Provide the (X, Y) coordinate of the cell's center where the given text is located.  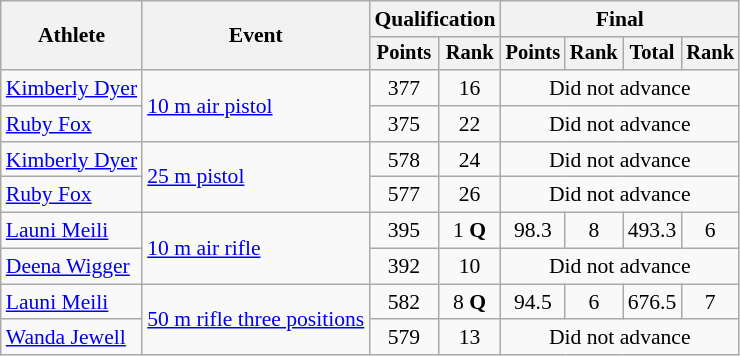
8 (594, 231)
10 m air rifle (256, 248)
676.5 (652, 302)
582 (404, 302)
395 (404, 231)
16 (470, 88)
98.3 (533, 231)
Athlete (72, 36)
493.3 (652, 231)
10 m air pistol (256, 106)
Event (256, 36)
578 (404, 160)
Qualification (434, 19)
1 Q (470, 231)
7 (710, 302)
13 (470, 338)
8 Q (470, 302)
392 (404, 267)
25 m pistol (256, 178)
22 (470, 124)
Wanda Jewell (72, 338)
94.5 (533, 302)
Total (652, 54)
24 (470, 160)
377 (404, 88)
26 (470, 195)
577 (404, 195)
Deena Wigger (72, 267)
10 (470, 267)
50 m rifle three positions (256, 320)
Final (620, 19)
579 (404, 338)
375 (404, 124)
